Capture the cell that displays the provided text and extract its (X, Y) central coordinate. 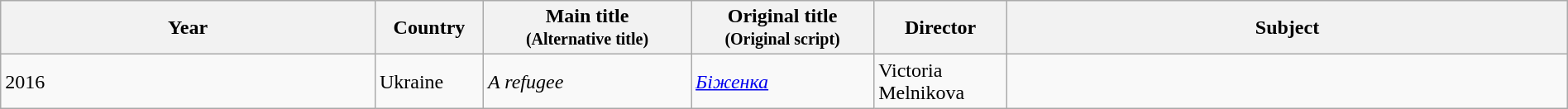
Біженка (782, 81)
2016 (189, 81)
Main title(Alternative title) (587, 28)
Ukraine (428, 81)
Country (428, 28)
Original title(Original script) (782, 28)
Subject (1288, 28)
A refugee (587, 81)
Director (941, 28)
Year (189, 28)
Victoria Melnikova (941, 81)
